Return (X, Y) of the center of cell containing provided text 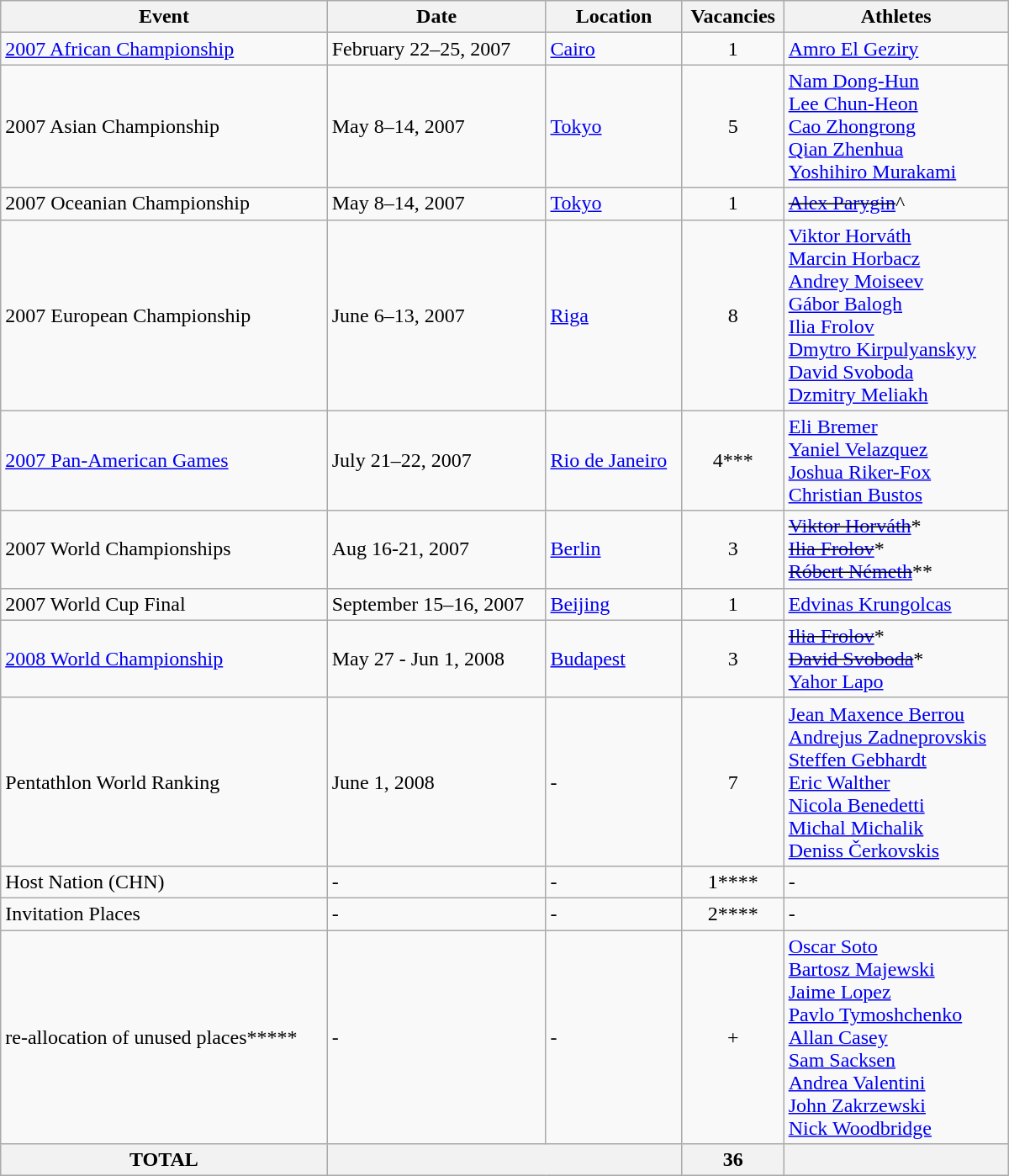
Alex Parygin^ (896, 204)
Eli Bremer Yaniel Velazquez Joshua Riker-Fox Christian Bustos (896, 461)
May 27 - Jun 1, 2008 (436, 659)
Date (436, 17)
1**** (733, 882)
2007 European Championship (164, 315)
Pentathlon World Ranking (164, 781)
Beijing (614, 604)
7 (733, 781)
2**** (733, 914)
Nam Dong-Hun Lee Chun-Heon Cao Zhongrong Qian Zhenhua Yoshihiro Murakami (896, 126)
Budapest (614, 659)
36 (733, 1160)
Riga (614, 315)
Viktor Horváth* Ilia Frolov* Róbert Németh** (896, 549)
2007 Pan-American Games (164, 461)
2008 World Championship (164, 659)
Aug 16-21, 2007 (436, 549)
June 1, 2008 (436, 781)
Host Nation (CHN) (164, 882)
Rio de Janeiro (614, 461)
5 (733, 126)
+ (733, 1037)
June 6–13, 2007 (436, 315)
Viktor Horváth Marcin Horbacz Andrey Moiseev Gábor Balogh Ilia Frolov Dmytro Kirpulyanskyy David Svoboda Dzmitry Meliakh (896, 315)
4*** (733, 461)
Location (614, 17)
September 15–16, 2007 (436, 604)
2007 World Championships (164, 549)
Oscar Soto Bartosz Majewski Jaime Lopez Pavlo Tymoshchenko Allan Casey Sam Sacksen Andrea Valentini John Zakrzewski Nick Woodbridge (896, 1037)
2007 African Championship (164, 49)
8 (733, 315)
TOTAL (164, 1160)
Amro El Geziry (896, 49)
2007 World Cup Final (164, 604)
July 21–22, 2007 (436, 461)
Athletes (896, 17)
2007 Asian Championship (164, 126)
Edvinas Krungolcas (896, 604)
Vacancies (733, 17)
Ilia Frolov* David Svoboda* Yahor Lapo (896, 659)
Jean Maxence Berrou Andrejus Zadneprovskis Steffen Gebhardt Eric Walther Nicola Benedetti Michal Michalik Deniss Čerkovskis (896, 781)
re-allocation of unused places***** (164, 1037)
Cairo (614, 49)
February 22–25, 2007 (436, 49)
2007 Oceanian Championship (164, 204)
Event (164, 17)
Invitation Places (164, 914)
Berlin (614, 549)
